Scan for the cell matching the given text and deliver its [x, y] coordinate at center. 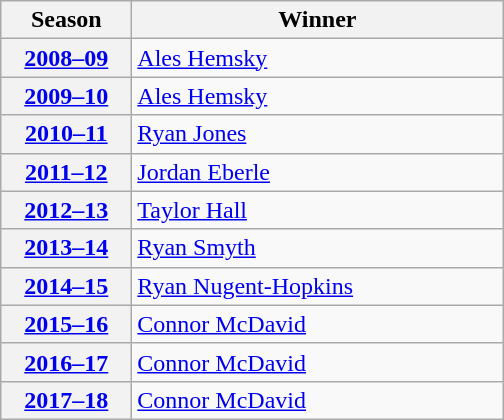
Jordan Eberle [318, 172]
2014–15 [66, 286]
Ryan Smyth [318, 248]
2016–17 [66, 362]
Ryan Nugent-Hopkins [318, 286]
2011–12 [66, 172]
Taylor Hall [318, 210]
Season [66, 20]
2009–10 [66, 96]
2017–18 [66, 400]
2008–09 [66, 58]
2013–14 [66, 248]
2012–13 [66, 210]
Winner [318, 20]
2015–16 [66, 324]
Ryan Jones [318, 134]
2010–11 [66, 134]
